Detect which cell encompasses the target text, then output its (x, y) center coordinate. 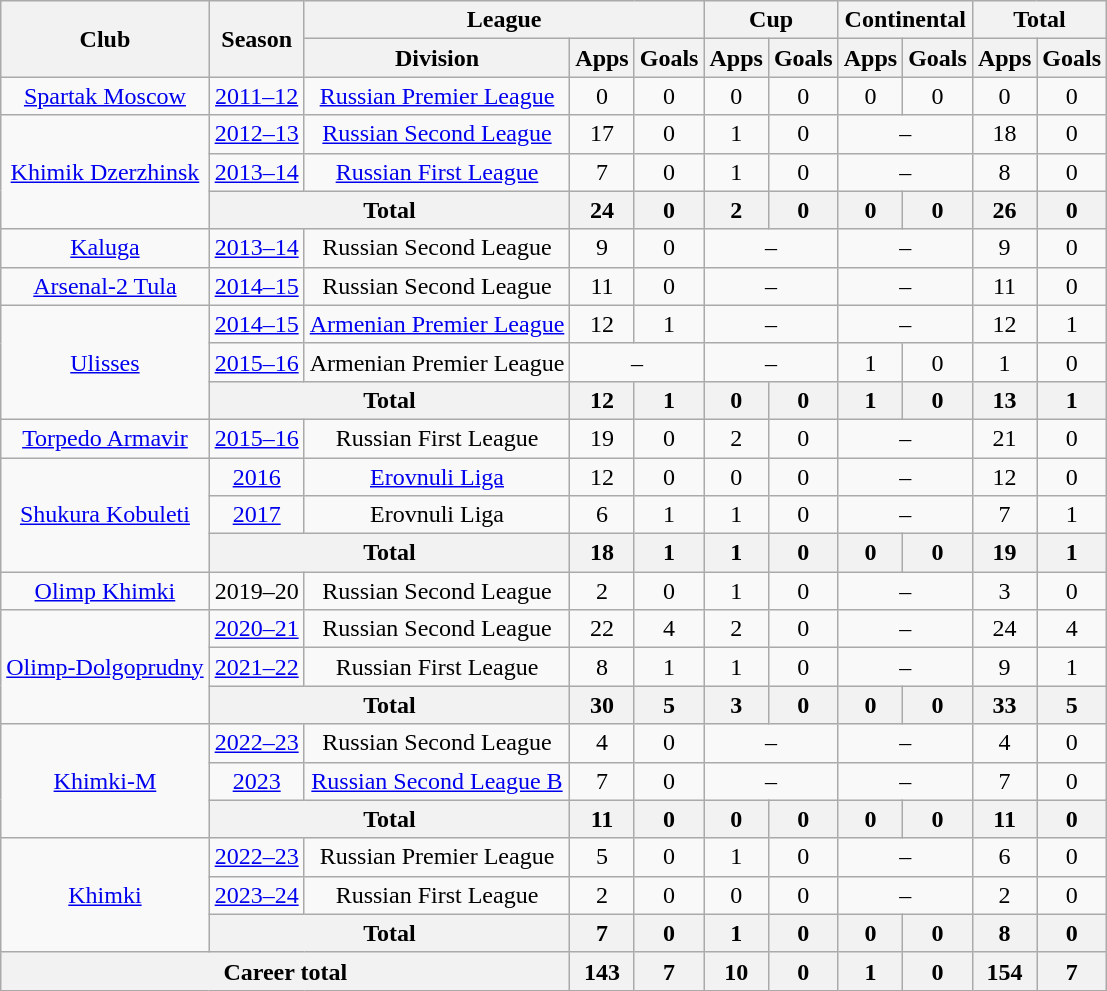
Continental (905, 20)
Club (105, 39)
22 (602, 629)
Cup (771, 20)
2021–22 (256, 667)
Olimp-Dolgoprudny (105, 667)
League (504, 20)
26 (1004, 210)
Spartak Moscow (105, 96)
2019–20 (256, 591)
Shukura Kobuleti (105, 515)
Ulisses (105, 362)
Division (437, 58)
Arsenal-2 Tula (105, 286)
30 (602, 705)
Torpedo Armavir (105, 438)
2017 (256, 515)
143 (602, 971)
2011–12 (256, 96)
Career total (286, 971)
2023 (256, 781)
Olimp Khimki (105, 591)
Season (256, 39)
2016 (256, 477)
2020–21 (256, 629)
2023–24 (256, 895)
17 (602, 134)
21 (1004, 438)
Khimki (105, 895)
Kaluga (105, 248)
154 (1004, 971)
Khimik Dzerzhinsk (105, 172)
10 (736, 971)
2012–13 (256, 134)
Khimki-M (105, 781)
Russian Second League B (437, 781)
13 (1004, 400)
33 (1004, 705)
